Pinpoint the cell where the given text exists, returning its (x, y) midpoint coordinate. 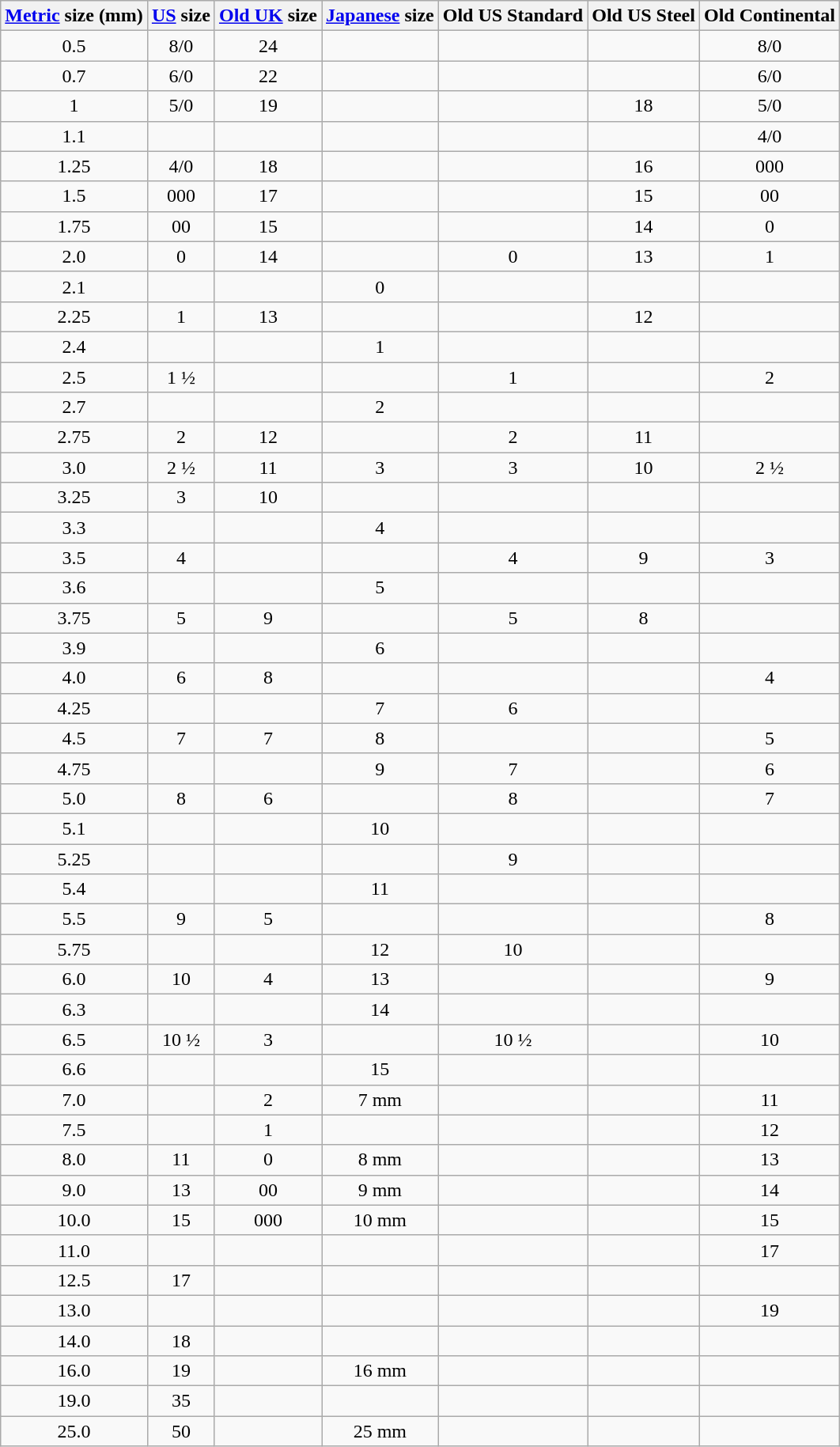
6.3 (74, 1009)
24 (267, 46)
10 mm (380, 1220)
Old Continental (769, 16)
4.75 (74, 768)
2.7 (74, 407)
4.25 (74, 708)
22 (267, 76)
5.25 (74, 858)
5.5 (74, 919)
8 mm (380, 1160)
25 mm (380, 1431)
4.5 (74, 738)
1.5 (74, 196)
6.0 (74, 979)
14.0 (74, 1341)
3.6 (74, 588)
1.75 (74, 226)
3.5 (74, 558)
6.5 (74, 1040)
11.0 (74, 1250)
5.75 (74, 949)
1.1 (74, 136)
7 mm (380, 1100)
35 (180, 1401)
2.1 (74, 286)
2.4 (74, 347)
16 mm (380, 1371)
2.5 (74, 377)
50 (180, 1431)
0.7 (74, 76)
9 mm (380, 1190)
12.5 (74, 1280)
1 ½ (180, 377)
3.75 (74, 618)
16.0 (74, 1371)
3.9 (74, 648)
19.0 (74, 1401)
6.6 (74, 1070)
9.0 (74, 1190)
Old US Standard (513, 16)
8.0 (74, 1160)
US size (180, 16)
16 (644, 166)
13.0 (74, 1310)
3.0 (74, 468)
1.25 (74, 166)
25.0 (74, 1431)
7.0 (74, 1100)
Japanese size (380, 16)
Metric size (mm) (74, 16)
3.3 (74, 528)
3.25 (74, 498)
10.0 (74, 1220)
Old US Steel (644, 16)
2.25 (74, 316)
0.5 (74, 46)
5.1 (74, 828)
5.4 (74, 889)
2.0 (74, 256)
2.75 (74, 438)
Old UK size (267, 16)
5.0 (74, 798)
4.0 (74, 678)
7.5 (74, 1130)
